Search for the cell housing the specified text and yield its (x, y) center coordinate. 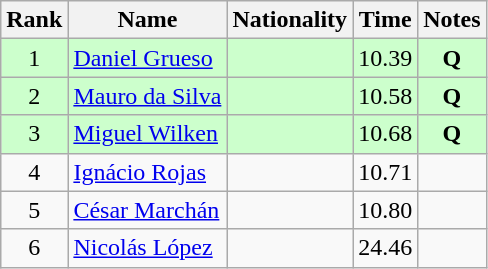
6 (34, 248)
1 (34, 58)
24.46 (386, 248)
Miguel Wilken (148, 134)
Notes (452, 20)
Time (386, 20)
Mauro da Silva (148, 96)
10.58 (386, 96)
César Marchán (148, 210)
Nationality (290, 20)
Ignácio Rojas (148, 172)
10.71 (386, 172)
3 (34, 134)
Rank (34, 20)
10.39 (386, 58)
4 (34, 172)
2 (34, 96)
Nicolás López (148, 248)
5 (34, 210)
Name (148, 20)
10.80 (386, 210)
Daniel Grueso (148, 58)
10.68 (386, 134)
